Determine the (X, Y) coordinate at the center of the cell enclosing the given text.  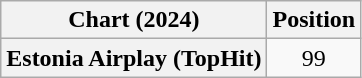
Position (314, 20)
99 (314, 58)
Estonia Airplay (TopHit) (134, 58)
Chart (2024) (134, 20)
